Search for the cell housing the specified text and yield its [X, Y] center coordinate. 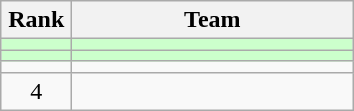
Rank [36, 20]
Team [212, 20]
4 [36, 91]
